Identify which cell holds the provided text, then report its (X, Y) central coordinate. 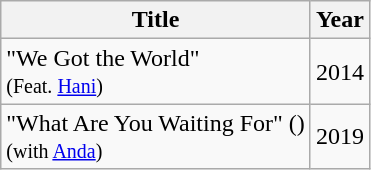
"What Are You Waiting For" ()(with Anda) (156, 136)
2019 (340, 136)
"We Got the World"(Feat. Hani) (156, 72)
Year (340, 20)
Title (156, 20)
2014 (340, 72)
